Return [x, y] of the center of cell containing provided text 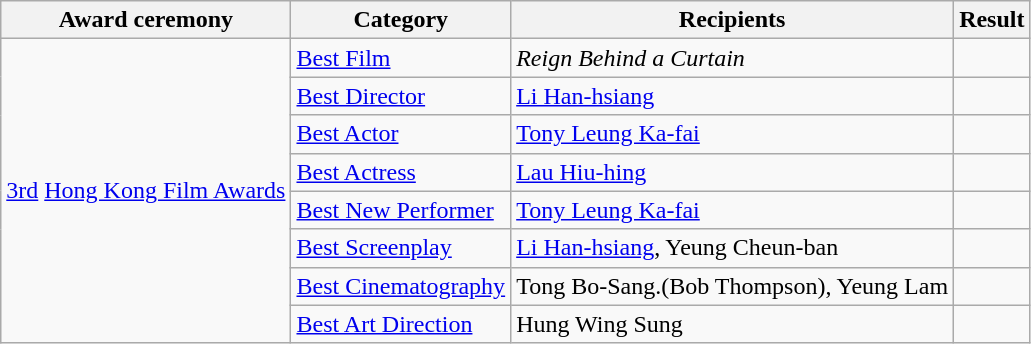
Best Actress [401, 172]
Best Film [401, 58]
Tong Bo-Sang.(Bob Thompson), Yeung Lam [732, 286]
Reign Behind a Curtain [732, 58]
Hung Wing Sung [732, 324]
Result [992, 20]
Best Cinematography [401, 286]
Award ceremony [146, 20]
Li Han-hsiang, Yeung Cheun-ban [732, 248]
Best Director [401, 96]
Best Actor [401, 134]
Best New Performer [401, 210]
Category [401, 20]
Best Art Direction [401, 324]
3rd Hong Kong Film Awards [146, 191]
Lau Hiu-hing [732, 172]
Best Screenplay [401, 248]
Recipients [732, 20]
Li Han-hsiang [732, 96]
